Scan for the cell matching the given text and deliver its [x, y] coordinate at center. 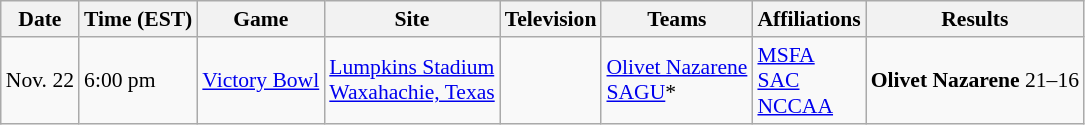
Results [975, 19]
Affiliations [808, 19]
Game [260, 19]
Television [551, 19]
Site [412, 19]
Nov. 22 [40, 80]
Olivet NazareneSAGU* [676, 80]
Lumpkins StadiumWaxahachie, Texas [412, 80]
Date [40, 19]
Olivet Nazarene 21–16 [975, 80]
MSFASACNCCAA [808, 80]
Time (EST) [138, 19]
Teams [676, 19]
Victory Bowl [260, 80]
6:00 pm [138, 80]
